Detect which cell encompasses the target text, then output its [X, Y] center coordinate. 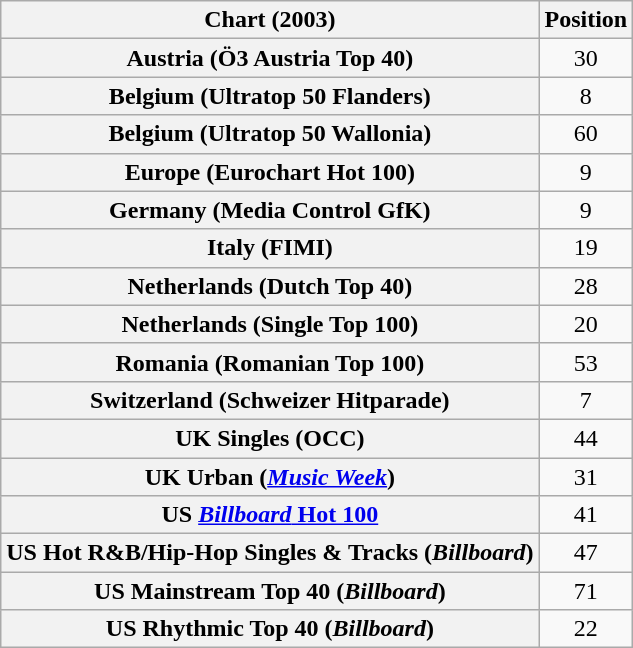
Belgium (Ultratop 50 Flanders) [270, 96]
20 [586, 324]
Austria (Ö3 Austria Top 40) [270, 58]
UK Singles (OCC) [270, 438]
60 [586, 134]
Switzerland (Schweizer Hitparade) [270, 400]
Europe (Eurochart Hot 100) [270, 172]
Belgium (Ultratop 50 Wallonia) [270, 134]
47 [586, 553]
Romania (Romanian Top 100) [270, 362]
Chart (2003) [270, 20]
41 [586, 515]
Netherlands (Dutch Top 40) [270, 286]
28 [586, 286]
Netherlands (Single Top 100) [270, 324]
71 [586, 591]
Position [586, 20]
44 [586, 438]
8 [586, 96]
31 [586, 477]
22 [586, 629]
US Hot R&B/Hip-Hop Singles & Tracks (Billboard) [270, 553]
UK Urban (Music Week) [270, 477]
30 [586, 58]
7 [586, 400]
Germany (Media Control GfK) [270, 210]
US Billboard Hot 100 [270, 515]
19 [586, 248]
US Mainstream Top 40 (Billboard) [270, 591]
53 [586, 362]
Italy (FIMI) [270, 248]
US Rhythmic Top 40 (Billboard) [270, 629]
